Provide the (X, Y) coordinate of the cell's center where the given text is located.  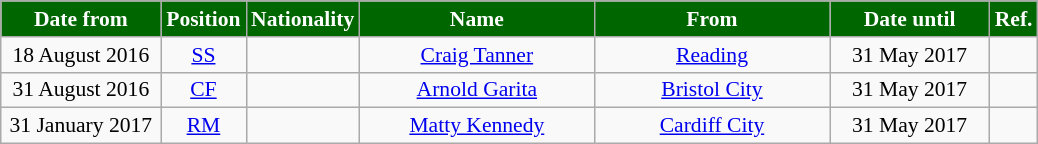
31 January 2017 (81, 126)
Reading (712, 55)
31 August 2016 (81, 90)
Name (476, 19)
From (712, 19)
RM (204, 126)
Ref. (1014, 19)
SS (204, 55)
Matty Kennedy (476, 126)
Position (204, 19)
Date until (910, 19)
Craig Tanner (476, 55)
Cardiff City (712, 126)
Bristol City (712, 90)
Arnold Garita (476, 90)
18 August 2016 (81, 55)
Nationality (302, 19)
Date from (81, 19)
CF (204, 90)
